Return the (X, Y) coordinate for the center point of the cell that contains the specified text.  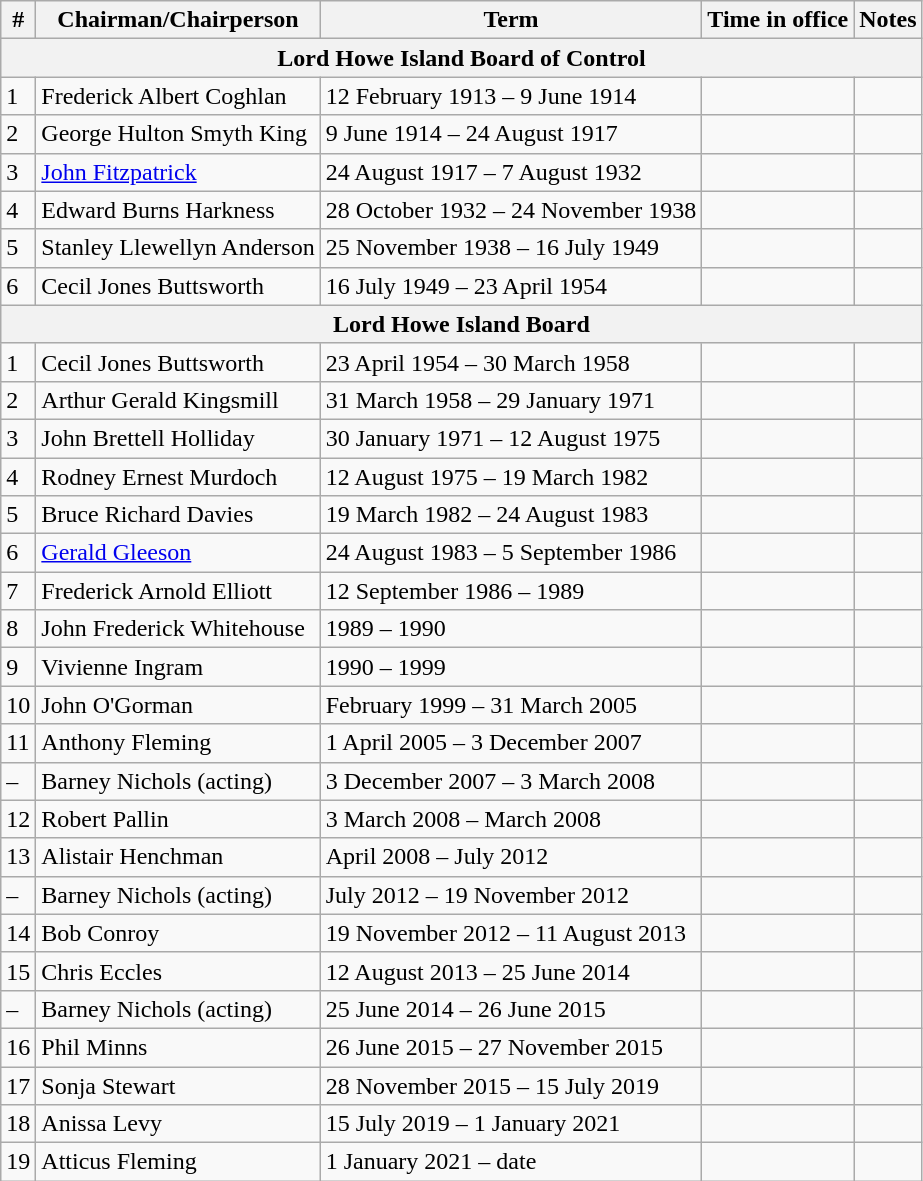
25 June 2014 – 26 June 2015 (511, 1009)
Robert Pallin (178, 819)
Term (511, 20)
28 October 1932 – 24 November 1938 (511, 210)
19 November 2012 – 11 August 2013 (511, 933)
12 August 1975 – 19 March 1982 (511, 477)
25 November 1938 – 16 July 1949 (511, 248)
12 (18, 819)
Stanley Llewellyn Anderson (178, 248)
John Fitzpatrick (178, 172)
26 June 2015 – 27 November 2015 (511, 1047)
3 March 2008 – March 2008 (511, 819)
12 February 1913 – 9 June 1914 (511, 96)
13 (18, 857)
John Frederick Whitehouse (178, 629)
12 August 2013 – 25 June 2014 (511, 971)
17 (18, 1085)
July 2012 – 19 November 2012 (511, 895)
30 January 1971 – 12 August 1975 (511, 438)
1989 – 1990 (511, 629)
Frederick Arnold Elliott (178, 591)
Anissa Levy (178, 1124)
Edward Burns Harkness (178, 210)
7 (18, 591)
John O'Gorman (178, 705)
Bruce Richard Davies (178, 515)
Arthur Gerald Kingsmill (178, 400)
John Brettell Holliday (178, 438)
Anthony Fleming (178, 743)
Sonja Stewart (178, 1085)
Bob Conroy (178, 933)
10 (18, 705)
Vivienne Ingram (178, 667)
Alistair Henchman (178, 857)
Lord Howe Island Board (462, 324)
Chris Eccles (178, 971)
18 (18, 1124)
1990 – 1999 (511, 667)
9 June 1914 – 24 August 1917 (511, 134)
Gerald Gleeson (178, 553)
9 (18, 667)
19 March 1982 – 24 August 1983 (511, 515)
31 March 1958 – 29 January 1971 (511, 400)
Time in office (778, 20)
Phil Minns (178, 1047)
11 (18, 743)
Notes (888, 20)
15 (18, 971)
Frederick Albert Coghlan (178, 96)
George Hulton Smyth King (178, 134)
8 (18, 629)
1 January 2021 – date (511, 1162)
14 (18, 933)
16 (18, 1047)
Atticus Fleming (178, 1162)
3 December 2007 – 3 March 2008 (511, 781)
Rodney Ernest Murdoch (178, 477)
15 July 2019 – 1 January 2021 (511, 1124)
12 September 1986 – 1989 (511, 591)
February 1999 – 31 March 2005 (511, 705)
24 August 1917 – 7 August 1932 (511, 172)
Chairman/Chairperson (178, 20)
# (18, 20)
23 April 1954 – 30 March 1958 (511, 362)
1 April 2005 – 3 December 2007 (511, 743)
Lord Howe Island Board of Control (462, 58)
16 July 1949 – 23 April 1954 (511, 286)
19 (18, 1162)
24 August 1983 – 5 September 1986 (511, 553)
April 2008 – July 2012 (511, 857)
28 November 2015 – 15 July 2019 (511, 1085)
